From the cell containing the given text, extract its center point as [x, y] coordinate. 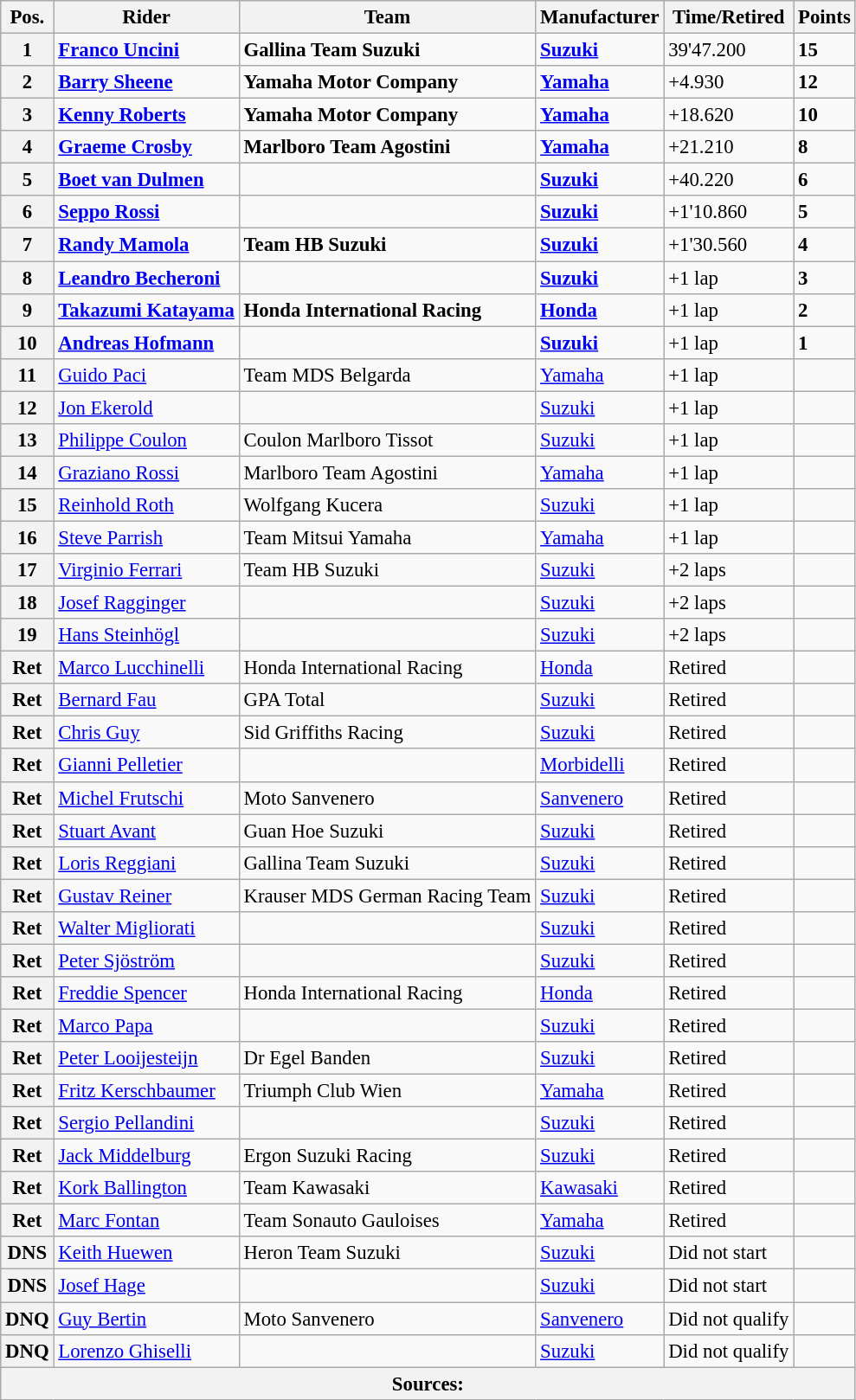
GPA Total [388, 700]
Pos. [28, 17]
Kenny Roberts [146, 115]
Dr Egel Banden [388, 1058]
+18.620 [729, 115]
Marco Lucchinelli [146, 668]
+1'30.560 [729, 245]
Josef Ragginger [146, 603]
Bernard Fau [146, 700]
Jack Middelburg [146, 1156]
Takazumi Katayama [146, 310]
Rider [146, 17]
Gianni Pelletier [146, 766]
Team Kawasaki [388, 1188]
Fritz Kerschbaumer [146, 1091]
Sources: [428, 1384]
Team Sonauto Gauloises [388, 1221]
9 [28, 310]
Barry Sheene [146, 82]
+4.930 [729, 82]
Loris Reggiani [146, 863]
Reinhold Roth [146, 505]
17 [28, 570]
Wolfgang Kucera [388, 505]
Coulon Marlboro Tissot [388, 440]
16 [28, 537]
18 [28, 603]
Freddie Spencer [146, 993]
Boet van Dulmen [146, 180]
Walter Migliorati [146, 928]
Randy Mamola [146, 245]
Seppo Rossi [146, 212]
Chris Guy [146, 733]
Graziano Rossi [146, 472]
Kawasaki [600, 1188]
Gustav Reiner [146, 896]
Ergon Suzuki Racing [388, 1156]
14 [28, 472]
7 [28, 245]
Team Mitsui Yamaha [388, 537]
Team [388, 17]
Jon Ekerold [146, 408]
Time/Retired [729, 17]
Lorenzo Ghiselli [146, 1351]
Team MDS Belgarda [388, 375]
+40.220 [729, 180]
Steve Parrish [146, 537]
Peter Sjöström [146, 960]
Manufacturer [600, 17]
Morbidelli [600, 766]
+21.210 [729, 147]
Guy Bertin [146, 1319]
Leandro Becheroni [146, 278]
Guido Paci [146, 375]
Heron Team Suzuki [388, 1254]
Marc Fontan [146, 1221]
Peter Looijesteijn [146, 1058]
Points [824, 17]
Josef Hage [146, 1286]
Michel Frutschi [146, 798]
39'47.200 [729, 50]
Philippe Coulon [146, 440]
19 [28, 635]
Virginio Ferrari [146, 570]
Keith Huewen [146, 1254]
Marco Papa [146, 1025]
Stuart Avant [146, 831]
Andreas Hofmann [146, 343]
Franco Uncini [146, 50]
Guan Hoe Suzuki [388, 831]
Kork Ballington [146, 1188]
13 [28, 440]
Krauser MDS German Racing Team [388, 896]
Triumph Club Wien [388, 1091]
Sid Griffiths Racing [388, 733]
Sergio Pellandini [146, 1123]
11 [28, 375]
+1'10.860 [729, 212]
Graeme Crosby [146, 147]
Hans Steinhögl [146, 635]
